Return (x, y) of the center of cell containing provided text 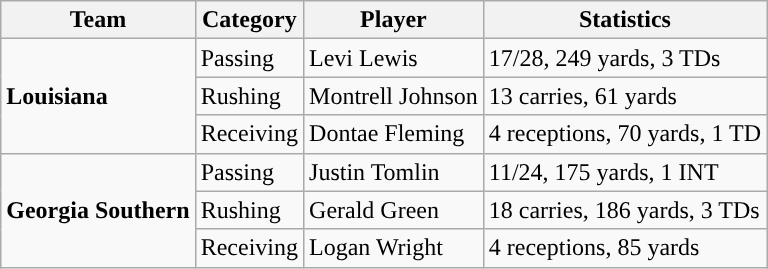
Louisiana (98, 96)
13 carries, 61 yards (624, 96)
18 carries, 186 yards, 3 TDs (624, 210)
4 receptions, 85 yards (624, 248)
Levi Lewis (394, 58)
Gerald Green (394, 210)
17/28, 249 yards, 3 TDs (624, 58)
Justin Tomlin (394, 172)
Category (249, 20)
Logan Wright (394, 248)
Georgia Southern (98, 210)
Statistics (624, 20)
4 receptions, 70 yards, 1 TD (624, 134)
11/24, 175 yards, 1 INT (624, 172)
Team (98, 20)
Dontae Fleming (394, 134)
Montrell Johnson (394, 96)
Player (394, 20)
